For the text-containing cell, return its midpoint in [X, Y] coordinate format. 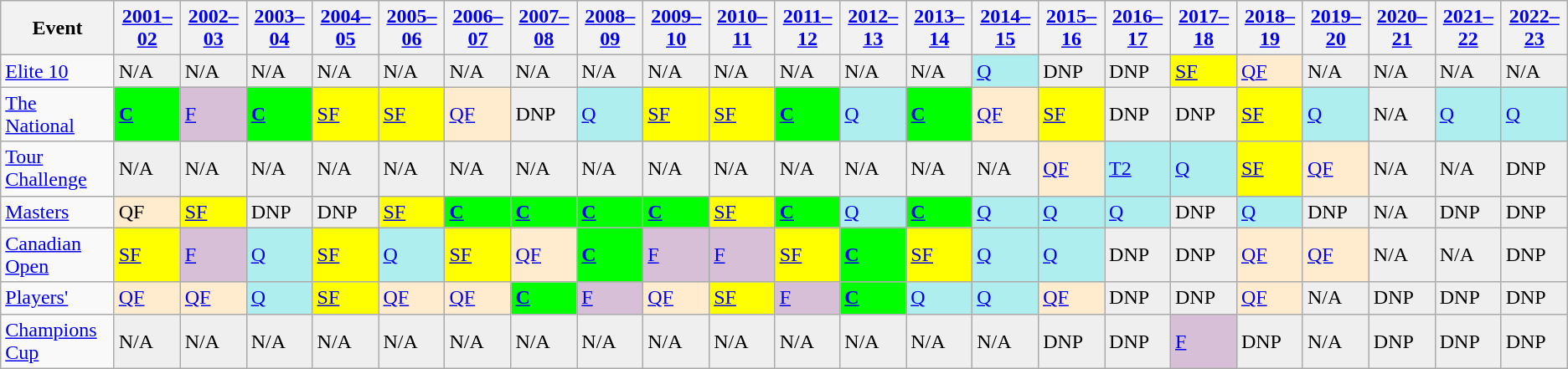
2020–21 [1402, 28]
2017–18 [1203, 28]
2013–14 [940, 28]
2004–05 [345, 28]
Masters [57, 212]
2005–06 [412, 28]
2011–12 [807, 28]
2018–19 [1270, 28]
2003–04 [280, 28]
2022–23 [1534, 28]
2010–11 [742, 28]
Champions Cup [57, 341]
2014–15 [1005, 28]
T2 [1137, 169]
2001–02 [147, 28]
Tour Challenge [57, 169]
Elite 10 [57, 71]
2007–08 [544, 28]
2002–03 [213, 28]
The National [57, 114]
2016–17 [1137, 28]
2015–16 [1072, 28]
2009–10 [677, 28]
2006–07 [477, 28]
Event [57, 28]
Players' [57, 298]
2019–20 [1335, 28]
2021–22 [1467, 28]
2008–09 [610, 28]
2012–13 [873, 28]
Canadian Open [57, 254]
